Pinpoint the cell where the given text exists, returning its [X, Y] midpoint coordinate. 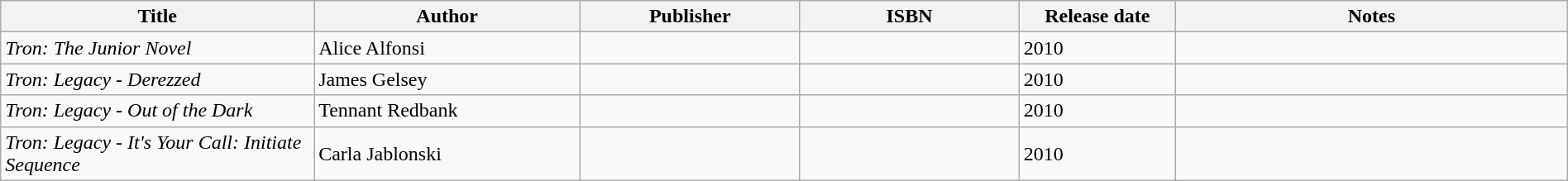
Alice Alfonsi [447, 48]
Tron: Legacy - Out of the Dark [157, 111]
Tron: Legacy - It's Your Call: Initiate Sequence [157, 154]
Title [157, 17]
Carla Jablonski [447, 154]
ISBN [910, 17]
Author [447, 17]
Release date [1097, 17]
Tron: The Junior Novel [157, 48]
Publisher [690, 17]
James Gelsey [447, 79]
Notes [1372, 17]
Tron: Legacy - Derezzed [157, 79]
Tennant Redbank [447, 111]
